Determine the [x, y] coordinate at the center of the cell enclosing the given text.  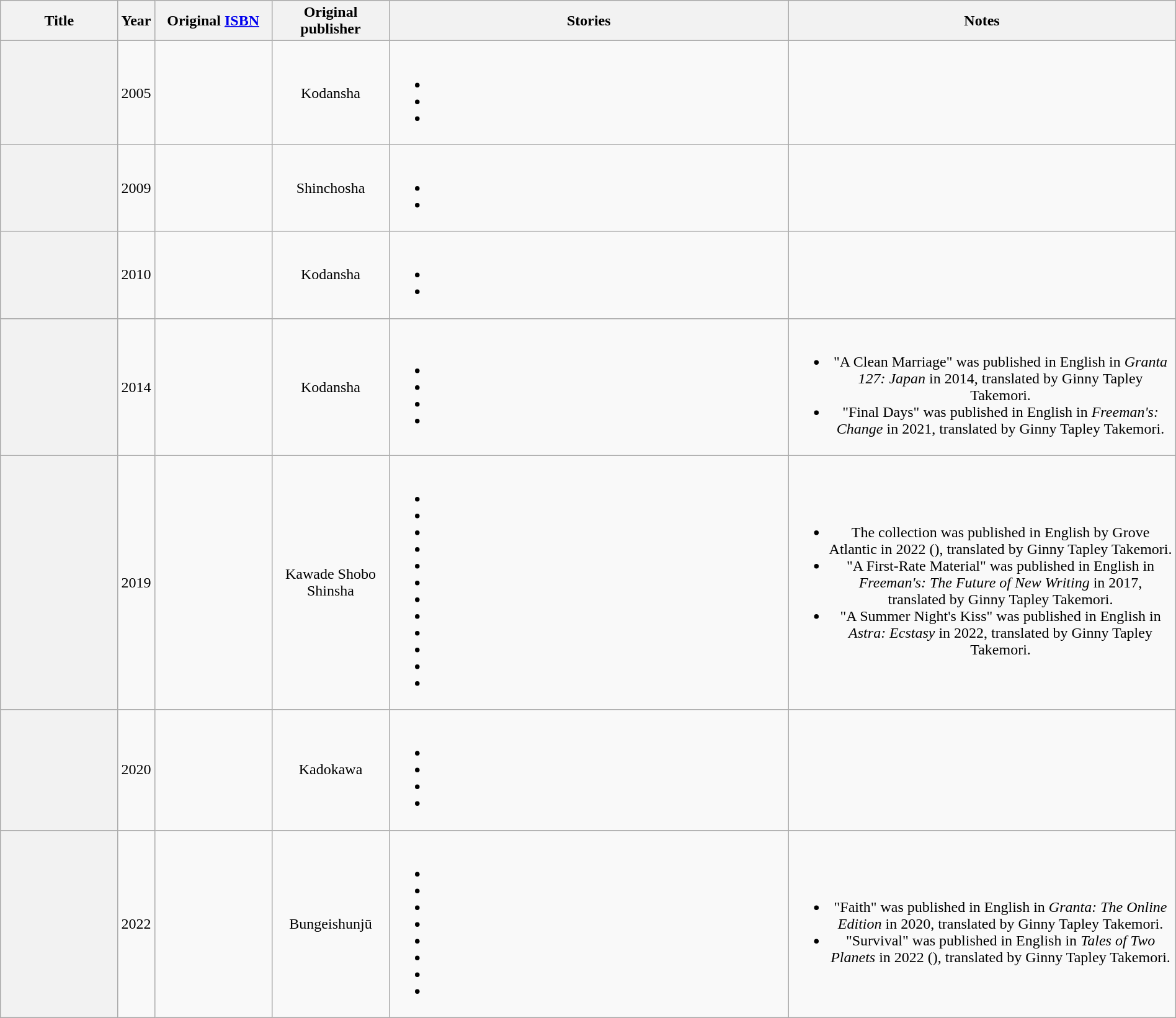
2009 [136, 188]
2019 [136, 583]
2014 [136, 387]
Original ISBN [213, 21]
Kawade Shobo Shinsha [330, 583]
Kadokawa [330, 770]
Shinchosha [330, 188]
Stories [589, 21]
Notes [982, 21]
2010 [136, 275]
2022 [136, 924]
Original publisher [330, 21]
2020 [136, 770]
Title [60, 21]
Year [136, 21]
Bungeishunjū [330, 924]
2005 [136, 93]
